Provide the [x, y] coordinate of the cell's center where the given text is located.  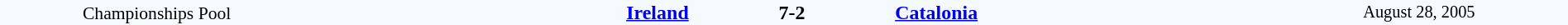
Championships Pool [157, 12]
August 28, 2005 [1419, 12]
Ireland [501, 12]
7-2 [791, 12]
Catalonia [1082, 12]
